Provide the [x, y] coordinate of the cell's center where the given text is located.  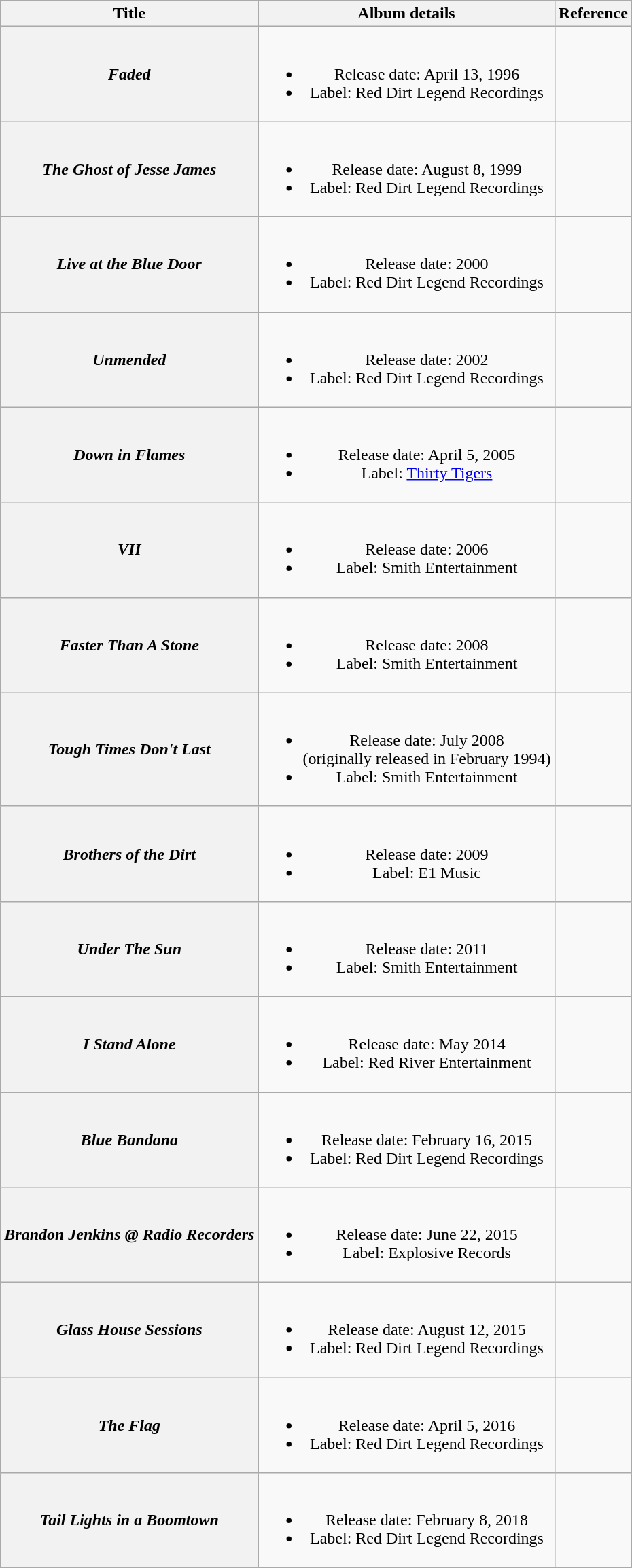
Release date: 2006Label: Smith Entertainment [406, 550]
Blue Bandana [129, 1139]
Unmended [129, 360]
The Ghost of Jesse James [129, 169]
Live at the Blue Door [129, 264]
VII [129, 550]
Release date: August 8, 1999Label: Red Dirt Legend Recordings [406, 169]
Release date: 2002Label: Red Dirt Legend Recordings [406, 360]
Album details [406, 14]
Title [129, 14]
Under The Sun [129, 949]
Release date: February 8, 2018Label: Red Dirt Legend Recordings [406, 1520]
Release date: July 2008(originally released in February 1994)Label: Smith Entertainment [406, 749]
Reference [593, 14]
Release date: April 13, 1996Label: Red Dirt Legend Recordings [406, 74]
Glass House Sessions [129, 1330]
Brothers of the Dirt [129, 854]
Release date: February 16, 2015Label: Red Dirt Legend Recordings [406, 1139]
The Flag [129, 1425]
Release date: 2009Label: E1 Music [406, 854]
Faster Than A Stone [129, 645]
Release date: June 22, 2015Label: Explosive Records [406, 1235]
Faded [129, 74]
Release date: 2008Label: Smith Entertainment [406, 645]
Down in Flames [129, 455]
Release date: April 5, 2016Label: Red Dirt Legend Recordings [406, 1425]
Tough Times Don't Last [129, 749]
Release date: August 12, 2015Label: Red Dirt Legend Recordings [406, 1330]
Brandon Jenkins @ Radio Recorders [129, 1235]
Release date: April 5, 2005Label: Thirty Tigers [406, 455]
Tail Lights in a Boomtown [129, 1520]
Release date: 2000Label: Red Dirt Legend Recordings [406, 264]
Release date: 2011Label: Smith Entertainment [406, 949]
Release date: May 2014Label: Red River Entertainment [406, 1044]
I Stand Alone [129, 1044]
